Capture the cell that displays the provided text and extract its (x, y) central coordinate. 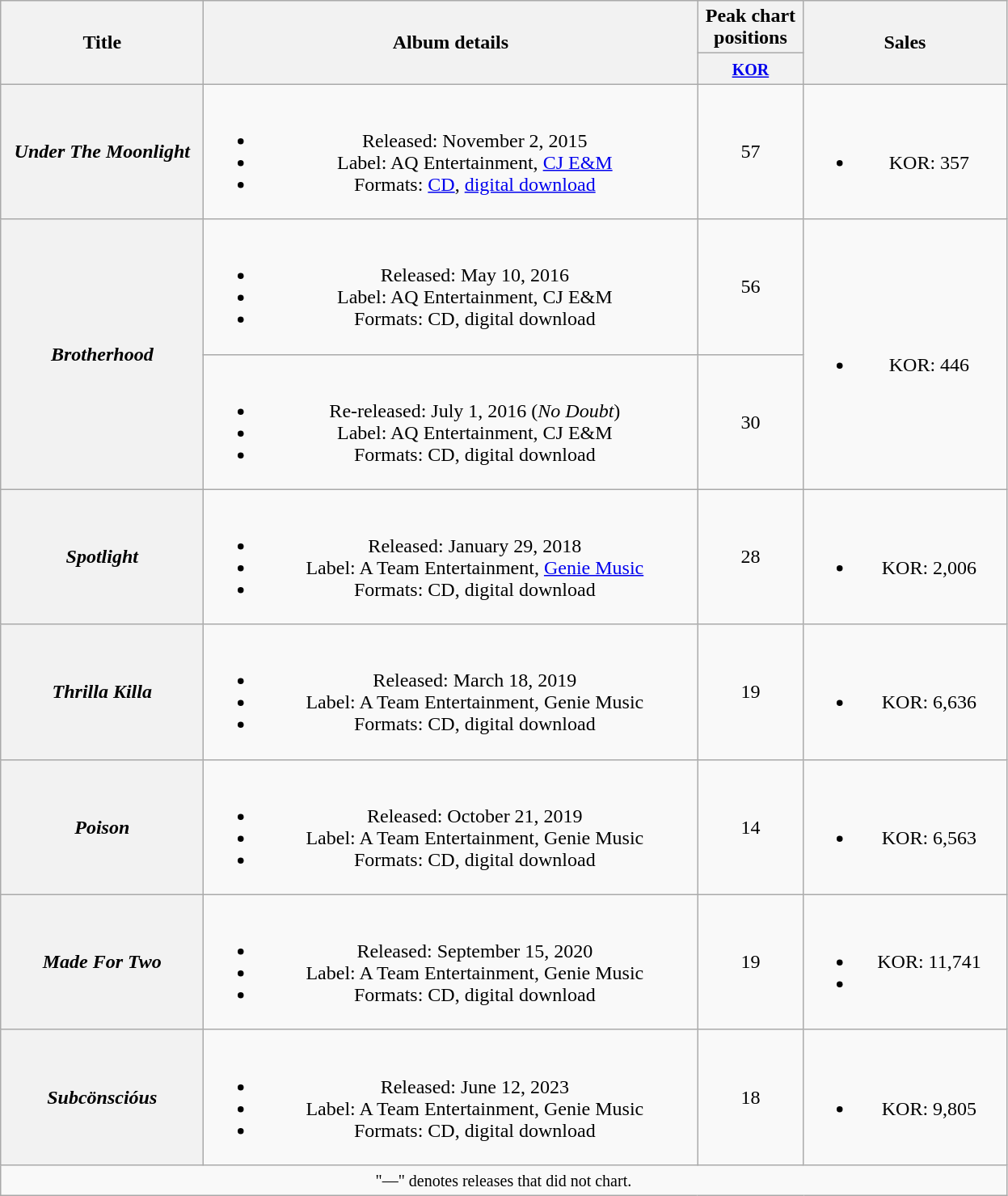
Released: October 21, 2019Label: A Team Entertainment, Genie MusicFormats: CD, digital download (451, 826)
KOR: 6,636 (905, 692)
14 (750, 826)
KOR: 357 (905, 152)
KOR: 9,805 (905, 1097)
Released: June 12, 2023Label: A Team Entertainment, Genie MusicFormats: CD, digital download (451, 1097)
"—" denotes releases that did not chart. (504, 1180)
Released: September 15, 2020Label: A Team Entertainment, Genie MusicFormats: CD, digital download (451, 962)
57 (750, 152)
56 (750, 286)
KOR: 2,006 (905, 556)
KOR: 11,741 (905, 962)
28 (750, 556)
18 (750, 1097)
Re-released: July 1, 2016 (No Doubt)Label: AQ Entertainment, CJ E&MFormats: CD, digital download (451, 422)
Released: November 2, 2015Label: AQ Entertainment, CJ E&MFormats: CD, digital download (451, 152)
Thrilla Killa (102, 692)
30 (750, 422)
Title (102, 42)
Released: January 29, 2018Label: A Team Entertainment, Genie MusicFormats: CD, digital download (451, 556)
Peak chart positions (750, 27)
KOR: 446 (905, 354)
Album details (451, 42)
Released: May 10, 2016Label: AQ Entertainment, CJ E&MFormats: CD, digital download (451, 286)
KOR: 6,563 (905, 826)
Released: March 18, 2019Label: A Team Entertainment, Genie MusicFormats: CD, digital download (451, 692)
Made For Two (102, 962)
Under The Moonlight (102, 152)
KOR (750, 69)
Subcönscióus (102, 1097)
Sales (905, 42)
Spotlight (102, 556)
Brotherhood (102, 354)
Poison (102, 826)
